From the cell containing the given text, extract its center point as [x, y] coordinate. 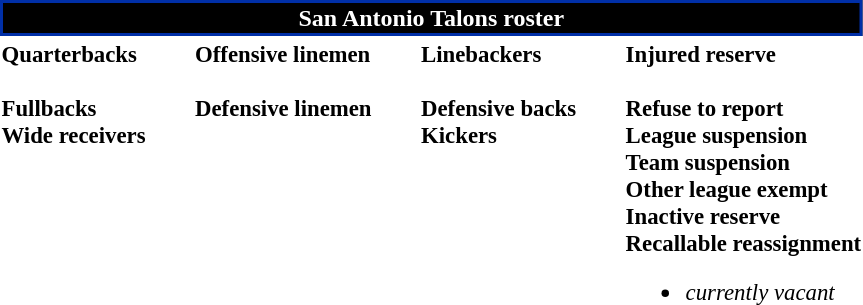
San Antonio Talons roster [432, 18]
